Return (x, y) of the center of cell containing provided text 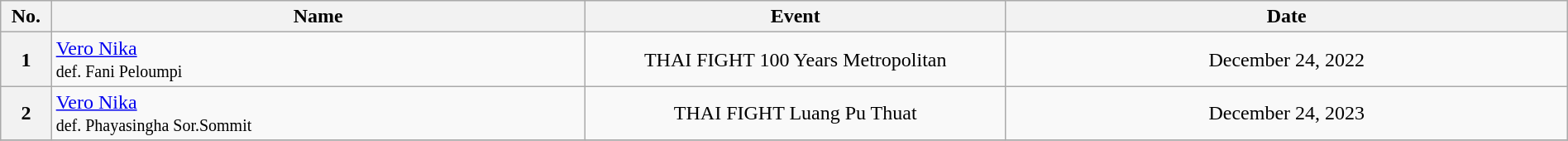
December 24, 2023 (1287, 113)
THAI FIGHT Luang Pu Thuat (796, 113)
No. (26, 17)
Vero Nika def. Fani Peloumpi (318, 60)
Vero Nika def. Phayasingha Sor.Sommit (318, 113)
1 (26, 60)
Event (796, 17)
December 24, 2022 (1287, 60)
Date (1287, 17)
THAI FIGHT 100 Years Metropolitan (796, 60)
Name (318, 17)
2 (26, 113)
